Pinpoint the cell where the given text exists, returning its (X, Y) midpoint coordinate. 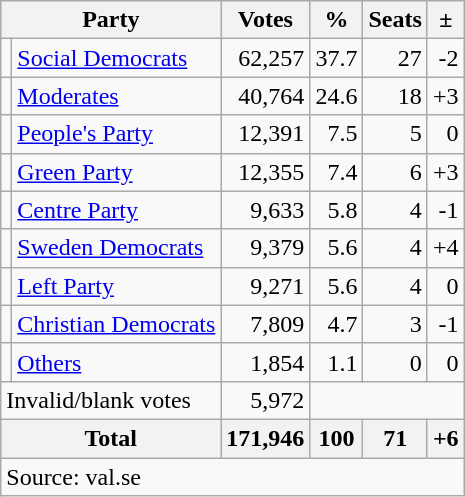
18 (395, 96)
+6 (446, 438)
Votes (266, 20)
37.7 (336, 58)
+4 (446, 248)
12,355 (266, 172)
9,271 (266, 286)
7,809 (266, 324)
Christian Democrats (116, 324)
7.5 (336, 134)
Green Party (116, 172)
100 (336, 438)
Invalid/blank votes (111, 400)
5,972 (266, 400)
5 (395, 134)
9,379 (266, 248)
6 (395, 172)
12,391 (266, 134)
% (336, 20)
-2 (446, 58)
Others (116, 362)
Centre Party (116, 210)
5.8 (336, 210)
24.6 (336, 96)
Party (111, 20)
171,946 (266, 438)
Seats (395, 20)
Left Party (116, 286)
Social Democrats (116, 58)
Moderates (116, 96)
± (446, 20)
Total (111, 438)
71 (395, 438)
40,764 (266, 96)
4.7 (336, 324)
1.1 (336, 362)
27 (395, 58)
Source: val.se (232, 477)
1,854 (266, 362)
3 (395, 324)
62,257 (266, 58)
9,633 (266, 210)
7.4 (336, 172)
Sweden Democrats (116, 248)
People's Party (116, 134)
